Output the [X, Y] coordinate of the center of the cell containing the given text.  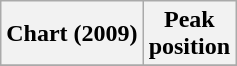
Chart (2009) [72, 34]
Peakposition [189, 34]
